Capture the cell that displays the provided text and extract its [X, Y] central coordinate. 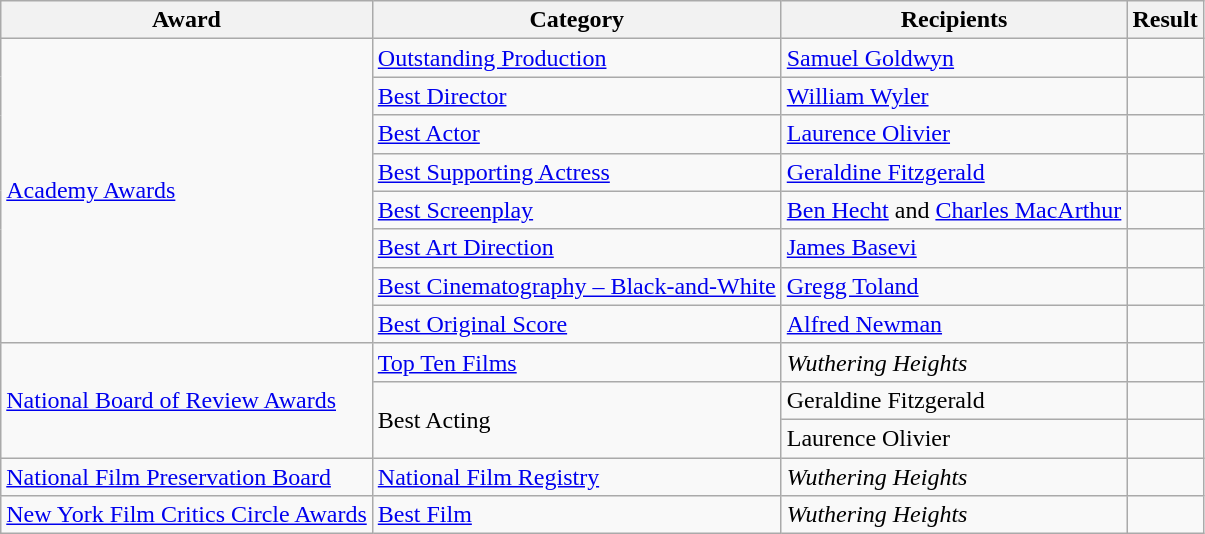
Outstanding Production [576, 58]
Alfred Newman [954, 324]
National Film Preservation Board [187, 477]
Result [1165, 20]
Best Film [576, 515]
National Board of Review Awards [187, 400]
Best Supporting Actress [576, 172]
Ben Hecht and Charles MacArthur [954, 210]
James Basevi [954, 248]
New York Film Critics Circle Awards [187, 515]
Best Screenplay [576, 210]
Award [187, 20]
Best Acting [576, 419]
Best Cinematography – Black-and-White [576, 286]
Best Art Direction [576, 248]
Gregg Toland [954, 286]
Best Actor [576, 134]
National Film Registry [576, 477]
William Wyler [954, 96]
Best Director [576, 96]
Recipients [954, 20]
Samuel Goldwyn [954, 58]
Best Original Score [576, 324]
Academy Awards [187, 191]
Category [576, 20]
Top Ten Films [576, 362]
